Search for the cell housing the specified text and yield its [X, Y] center coordinate. 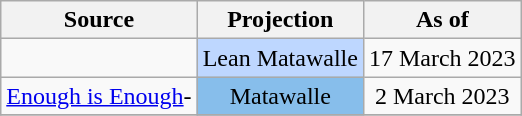
17 March 2023 [442, 58]
Enough is Enough- [99, 96]
Lean Matawalle [280, 58]
Matawalle [280, 96]
Source [99, 20]
As of [442, 20]
Projection [280, 20]
2 March 2023 [442, 96]
